Scan for the cell matching the given text and deliver its (x, y) coordinate at center. 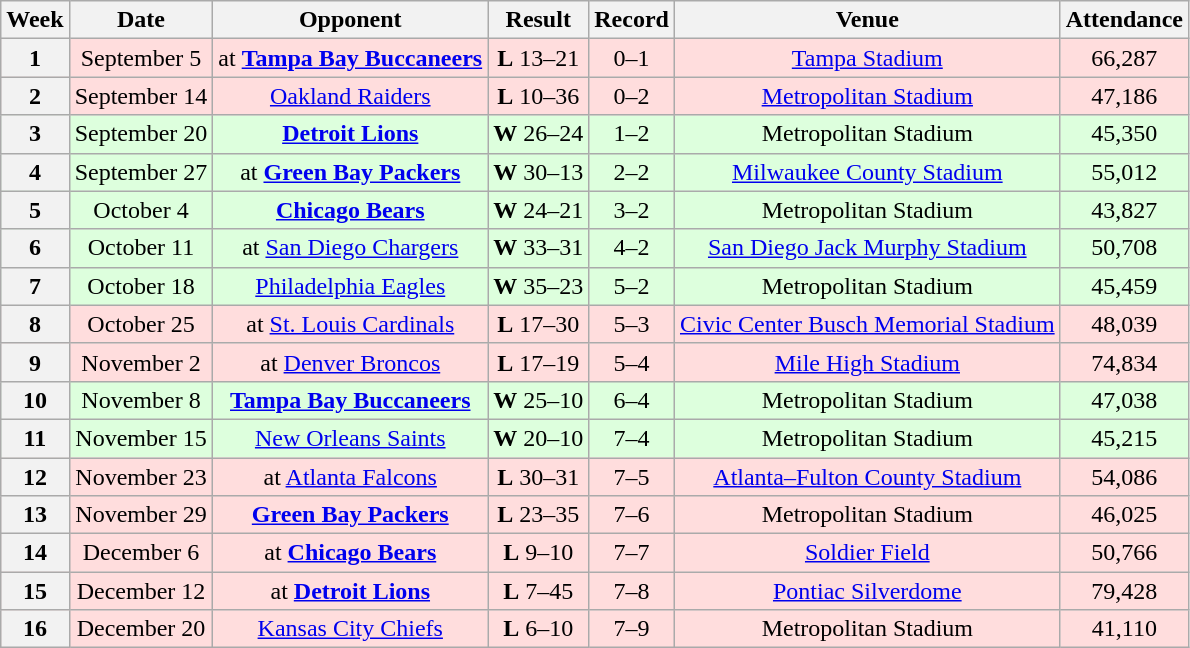
Result (538, 20)
W 20–10 (538, 438)
Record (632, 20)
7–5 (632, 477)
14 (35, 553)
54,086 (1124, 477)
Oakland Raiders (350, 96)
at Green Bay Packers (350, 172)
November 15 (141, 438)
Soldier Field (867, 553)
48,039 (1124, 324)
1–2 (632, 134)
41,110 (1124, 629)
11 (35, 438)
43,827 (1124, 210)
W 33–31 (538, 248)
50,708 (1124, 248)
0–2 (632, 96)
16 (35, 629)
55,012 (1124, 172)
5–4 (632, 362)
September 20 (141, 134)
74,834 (1124, 362)
at Denver Broncos (350, 362)
Tampa Stadium (867, 58)
Kansas City Chiefs (350, 629)
45,215 (1124, 438)
79,428 (1124, 591)
W 26–24 (538, 134)
4 (35, 172)
September 5 (141, 58)
W 24–21 (538, 210)
L 7–45 (538, 591)
L 9–10 (538, 553)
7–9 (632, 629)
0–1 (632, 58)
October 11 (141, 248)
December 6 (141, 553)
45,350 (1124, 134)
Philadelphia Eagles (350, 286)
Green Bay Packers (350, 515)
Milwaukee County Stadium (867, 172)
10 (35, 400)
4–2 (632, 248)
45,459 (1124, 286)
Chicago Bears (350, 210)
47,186 (1124, 96)
at Atlanta Falcons (350, 477)
1 (35, 58)
46,025 (1124, 515)
2–2 (632, 172)
Civic Center Busch Memorial Stadium (867, 324)
L 23–35 (538, 515)
5–2 (632, 286)
W 30–13 (538, 172)
November 23 (141, 477)
L 13–21 (538, 58)
13 (35, 515)
L 30–31 (538, 477)
October 4 (141, 210)
6–4 (632, 400)
7–8 (632, 591)
October 18 (141, 286)
5–3 (632, 324)
5 (35, 210)
3–2 (632, 210)
Mile High Stadium (867, 362)
October 25 (141, 324)
at Chicago Bears (350, 553)
15 (35, 591)
Week (35, 20)
Pontiac Silverdome (867, 591)
at San Diego Chargers (350, 248)
7 (35, 286)
47,038 (1124, 400)
6 (35, 248)
50,766 (1124, 553)
L 17–19 (538, 362)
September 14 (141, 96)
9 (35, 362)
W 25–10 (538, 400)
Venue (867, 20)
at St. Louis Cardinals (350, 324)
8 (35, 324)
November 29 (141, 515)
L 6–10 (538, 629)
66,287 (1124, 58)
12 (35, 477)
7–6 (632, 515)
September 27 (141, 172)
W 35–23 (538, 286)
December 12 (141, 591)
Attendance (1124, 20)
Detroit Lions (350, 134)
New Orleans Saints (350, 438)
L 17–30 (538, 324)
2 (35, 96)
Opponent (350, 20)
at Tampa Bay Buccaneers (350, 58)
L 10–36 (538, 96)
at Detroit Lions (350, 591)
3 (35, 134)
7–4 (632, 438)
December 20 (141, 629)
November 8 (141, 400)
Date (141, 20)
Atlanta–Fulton County Stadium (867, 477)
7–7 (632, 553)
Tampa Bay Buccaneers (350, 400)
November 2 (141, 362)
San Diego Jack Murphy Stadium (867, 248)
